Locate the cell with the specified text and output its [x, y] center coordinate. 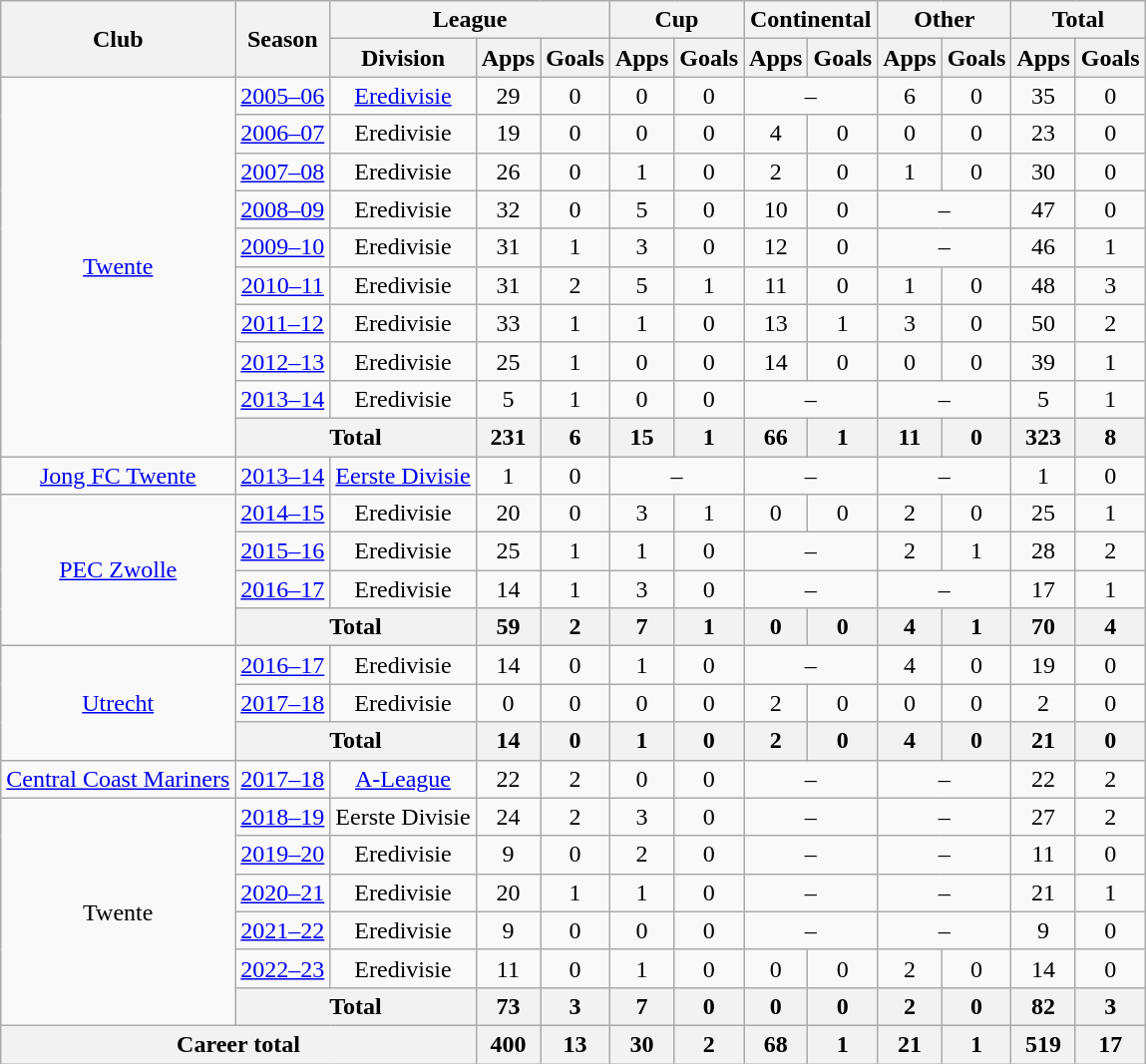
2012–13 [283, 361]
47 [1043, 209]
2020–21 [283, 892]
Central Coast Mariners [118, 779]
66 [776, 437]
50 [1043, 323]
32 [508, 209]
League [471, 20]
68 [776, 1044]
2005–06 [283, 96]
26 [508, 172]
2007–08 [283, 172]
2021–22 [283, 930]
Utrecht [118, 703]
73 [508, 1006]
A-League [403, 779]
2009–10 [283, 247]
Career total [238, 1044]
231 [508, 437]
2018–19 [283, 817]
Other [945, 20]
48 [1043, 285]
28 [1043, 551]
33 [508, 323]
46 [1043, 247]
Season [283, 39]
Club [118, 39]
10 [776, 209]
70 [1043, 627]
Cup [676, 20]
29 [508, 96]
2006–07 [283, 134]
2008–09 [283, 209]
2011–12 [283, 323]
35 [1043, 96]
2019–20 [283, 855]
2010–11 [283, 285]
Continental [811, 20]
8 [1110, 437]
Division [403, 58]
82 [1043, 1006]
15 [641, 437]
2022–23 [283, 968]
23 [1043, 134]
PEC Zwolle [118, 570]
323 [1043, 437]
59 [508, 627]
24 [508, 817]
27 [1043, 817]
2014–15 [283, 514]
400 [508, 1044]
Jong FC Twente [118, 476]
12 [776, 247]
39 [1043, 361]
2015–16 [283, 551]
519 [1043, 1044]
